Determine the [X, Y] coordinate at the center of the cell enclosing the given text.  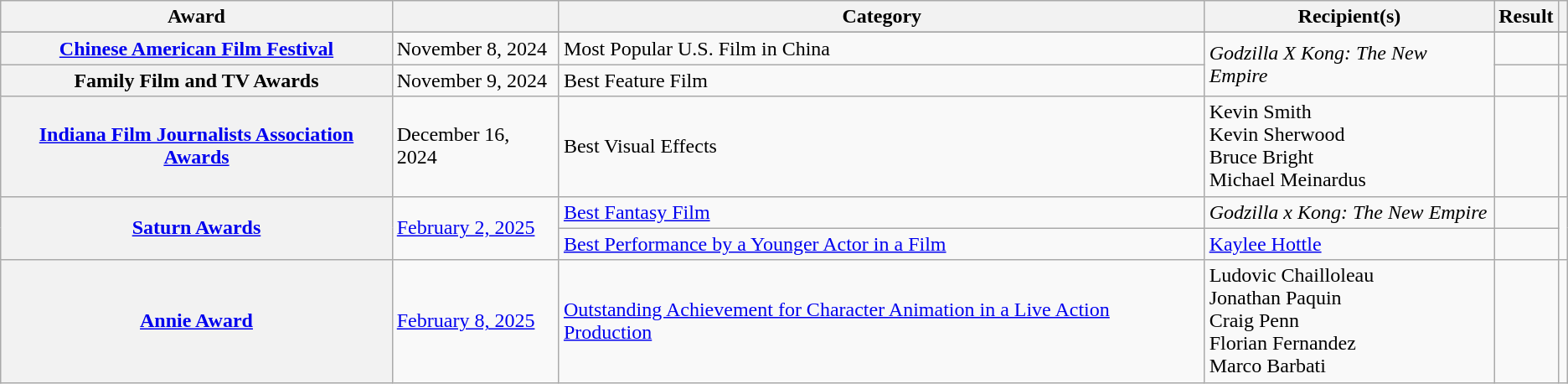
Best Performance by a Younger Actor in a Film [881, 244]
Kaylee Hottle [1349, 244]
Kevin SmithKevin SherwoodBruce BrightMichael Meinardus [1349, 146]
Most Popular U.S. Film in China [881, 49]
Annie Award [196, 321]
Indiana Film Journalists Association Awards [196, 146]
Ludovic ChailloleauJonathan PaquinCraig PennFlorian FernandezMarco Barbati [1349, 321]
Best Feature Film [881, 80]
Recipient(s) [1349, 17]
December 16, 2024 [476, 146]
Outstanding Achievement for Character Animation in a Live Action Production [881, 321]
Saturn Awards [196, 228]
Best Fantasy Film [881, 212]
February 8, 2025 [476, 321]
Best Visual Effects [881, 146]
November 9, 2024 [476, 80]
Award [196, 17]
Chinese American Film Festival [196, 49]
February 2, 2025 [476, 228]
Result [1526, 17]
Family Film and TV Awards [196, 80]
Godzilla X Kong: The New Empire [1349, 65]
Godzilla x Kong: The New Empire [1349, 212]
Category [881, 17]
November 8, 2024 [476, 49]
